Find where the given text appears and provide that cell's center as [X, Y] coordinate. 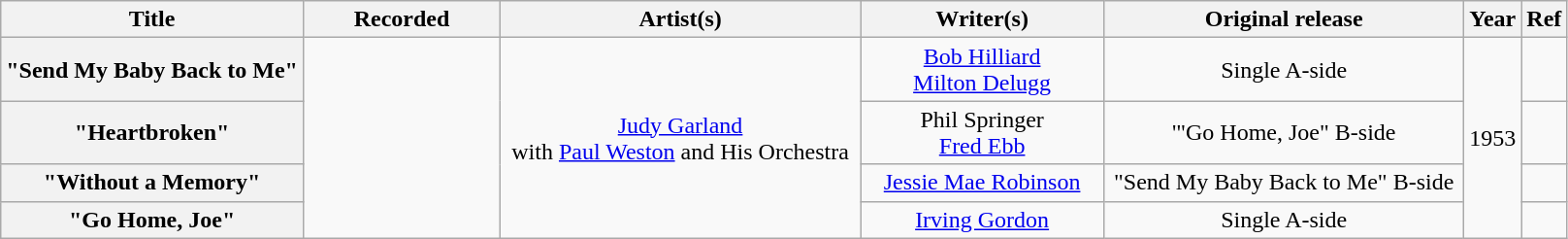
'"Go Home, Joe" B-side [1285, 132]
Ref [1545, 19]
Bob HilliardMilton Delugg [982, 70]
"Send My Baby Back to Me" B-side [1285, 183]
"Heartbroken" [152, 132]
Artist(s) [681, 19]
Phil SpringerFred Ebb [982, 132]
"Send My Baby Back to Me" [152, 70]
"Go Home, Joe" [152, 220]
Jessie Mae Robinson [982, 183]
Writer(s) [982, 19]
Judy Garlandwith Paul Weston and His Orchestra [681, 138]
Title [152, 19]
Recorded [402, 19]
"Without a Memory" [152, 183]
Year [1492, 19]
Irving Gordon [982, 220]
Original release [1285, 19]
1953 [1492, 138]
